Determine the (x, y) coordinate at the center of the cell enclosing the given text.  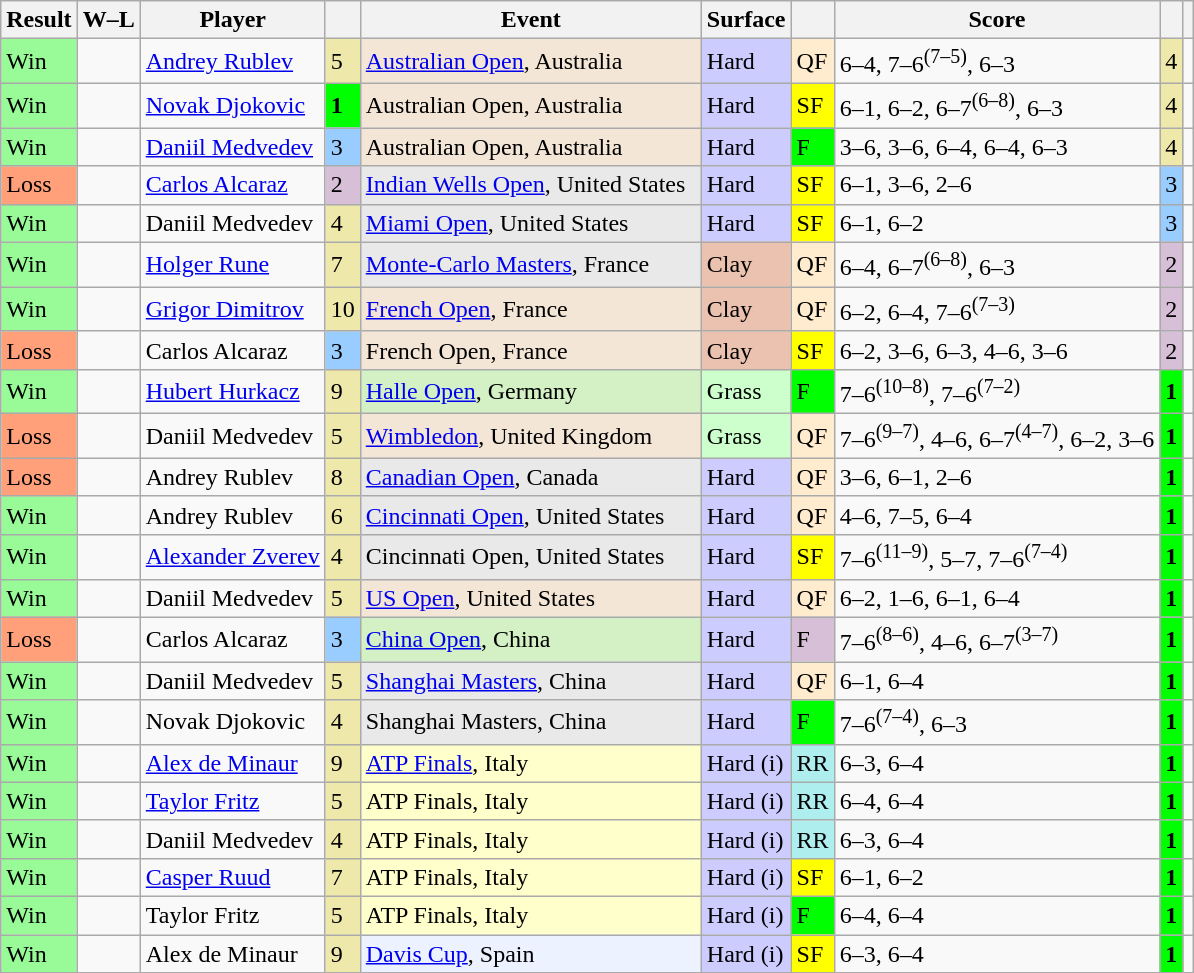
Halle Open, Germany (530, 392)
Canadian Open, Canada (530, 477)
Alexander Zverev (232, 558)
Player (232, 20)
7–6(7–4), 6–3 (997, 722)
6–1, 6–2, 6–7(6–8), 6–3 (997, 106)
Indian Wells Open, United States (530, 185)
Score (997, 20)
6–4, 6–7(6–8), 6–3 (997, 264)
Wimbledon, United Kingdom (530, 436)
7–6(8–6), 4–6, 6–7(3–7) (997, 640)
Casper Ruud (232, 877)
Monte-Carlo Masters, France (530, 264)
Hubert Hurkacz (232, 392)
8 (342, 477)
6–4, 7–6(7–5), 6–3 (997, 62)
Result (39, 20)
Davis Cup, Spain (530, 954)
7–6(9–7), 4–6, 6–7(4–7), 6–2, 3–6 (997, 436)
6–2, 1–6, 6–1, 6–4 (997, 598)
Grigor Dimitrov (232, 310)
China Open, China (530, 640)
10 (342, 310)
6–1, 6–4 (997, 681)
7–6(11–9), 5–7, 7–6(7–4) (997, 558)
Event (530, 20)
7–6(10–8), 7–6(7–2) (997, 392)
6–2, 6–4, 7–6(7–3) (997, 310)
Holger Rune (232, 264)
Miami Open, United States (530, 223)
4–6, 7–5, 6–4 (997, 515)
6 (342, 515)
Surface (746, 20)
3–6, 3–6, 6–4, 6–4, 6–3 (997, 147)
6–1, 3–6, 2–6 (997, 185)
US Open, United States (530, 598)
3–6, 6–1, 2–6 (997, 477)
6–2, 3–6, 6–3, 4–6, 3–6 (997, 350)
W–L (108, 20)
